Output the (X, Y) coordinate of the center of the cell containing the given text.  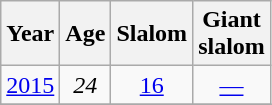
— (232, 85)
Slalom (152, 34)
24 (86, 85)
2015 (30, 85)
Giantslalom (232, 34)
16 (152, 85)
Age (86, 34)
Year (30, 34)
